Scan for the cell matching the given text and deliver its (x, y) coordinate at center. 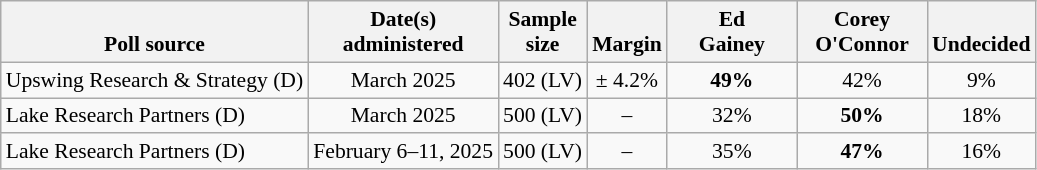
Upswing Research & Strategy (D) (154, 80)
32% (732, 116)
9% (981, 80)
Margin (627, 32)
Poll source (154, 32)
EdGainey (732, 32)
49% (732, 80)
18% (981, 116)
50% (862, 116)
42% (862, 80)
CoreyO'Connor (862, 32)
± 4.2% (627, 80)
47% (862, 152)
Undecided (981, 32)
35% (732, 152)
402 (LV) (542, 80)
Date(s)administered (403, 32)
February 6–11, 2025 (403, 152)
Samplesize (542, 32)
16% (981, 152)
